Scan for the cell matching the given text and deliver its [X, Y] coordinate at center. 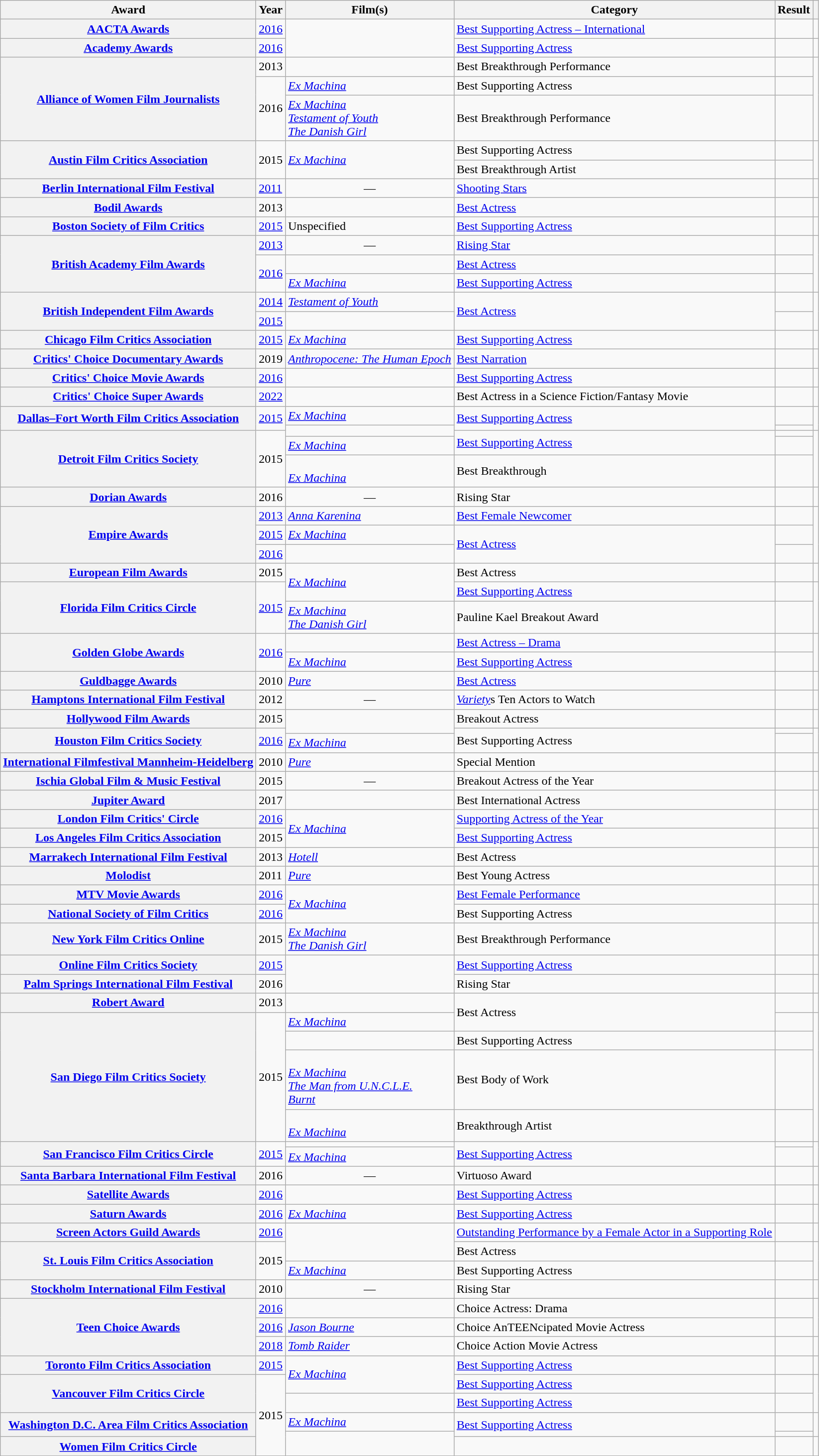
International Filmfestival Mannheim-Heidelberg [128, 762]
2018 [271, 1346]
Anthropocene: The Human Epoch [369, 359]
Varietys Ten Actors to Watch [614, 700]
Ex MachinaTestament of YouthThe Danish Girl [369, 118]
Choice AnTEENcipated Movie Actress [614, 1327]
San Diego Film Critics Society [128, 1077]
Supporting Actress of the Year [614, 819]
Golden Globe Awards [128, 652]
Houston Film Critics Society [128, 740]
National Society of Film Critics [128, 914]
Academy Awards [128, 48]
Vancouver Film Critics Circle [128, 1393]
AACTA Awards [128, 29]
Best Actress in a Science Fiction/Fantasy Movie [614, 397]
Year [271, 10]
Anna Karenina [369, 516]
Online Film Critics Society [128, 965]
Pauline Kael Breakout Award [614, 617]
Washington D.C. Area Film Critics Association [128, 1424]
Robert Award [128, 1003]
Best Narration [614, 359]
MTV Movie Awards [128, 895]
Best Female Newcomer [614, 516]
Choice Actress: Drama [614, 1308]
Florida Film Critics Circle [128, 608]
Unspecified [369, 226]
Jason Bourne [369, 1327]
Ex MachinaThe Man from U.N.C.L.E.Burnt [369, 1080]
Detroit Film Critics Society [128, 459]
Virtuoso Award [614, 1175]
Hamptons International Film Festival [128, 700]
London Film Critics' Circle [128, 819]
Satellite Awards [128, 1194]
Critics' Choice Movie Awards [128, 378]
Choice Action Movie Actress [614, 1346]
Breakthrough Artist [614, 1126]
Best Actress – Drama [614, 643]
2022 [271, 397]
Screen Actors Guild Awards [128, 1233]
Jupiter Award [128, 800]
Molodist [128, 876]
Santa Barbara International Film Festival [128, 1175]
Women Film Critics Circle [128, 1446]
Best Breakthrough Artist [614, 169]
Austin Film Critics Association [128, 160]
Boston Society of Film Critics [128, 226]
Critics' Choice Documentary Awards [128, 359]
Stockholm International Film Festival [128, 1289]
Hotell [369, 856]
Guldbagge Awards [128, 681]
2017 [271, 800]
Dorian Awards [128, 497]
St. Louis Film Critics Association [128, 1261]
Berlin International Film Festival [128, 188]
British Independent Film Awards [128, 312]
Breakout Actress of the Year [614, 781]
2014 [271, 302]
2012 [271, 700]
Best International Actress [614, 800]
Critics' Choice Super Awards [128, 397]
Toronto Film Critics Association [128, 1365]
European Film Awards [128, 573]
Result [794, 10]
Best Breakthrough [614, 471]
Special Mention [614, 762]
Hollywood Film Awards [128, 719]
Testament of Youth [369, 302]
Palm Springs International Film Festival [128, 984]
Breakout Actress [614, 719]
Shooting Stars [614, 188]
Best Supporting Actress – International [614, 29]
Best Body of Work [614, 1080]
Bodil Awards [128, 207]
New York Film Critics Online [128, 939]
Alliance of Women Film Journalists [128, 99]
British Academy Film Awards [128, 264]
Chicago Film Critics Association [128, 340]
Tomb Raider [369, 1346]
Ischia Global Film & Music Festival [128, 781]
Award [128, 10]
Category [614, 10]
2019 [271, 359]
Outstanding Performance by a Female Actor in a Supporting Role [614, 1233]
San Francisco Film Critics Circle [128, 1153]
Empire Awards [128, 534]
Saturn Awards [128, 1214]
Best Female Performance [614, 895]
Dallas–Fort Worth Film Critics Association [128, 418]
Best Young Actress [614, 876]
Teen Choice Awards [128, 1327]
Los Angeles Film Critics Association [128, 837]
Film(s) [369, 10]
Marrakech International Film Festival [128, 856]
